Search for the cell housing the specified text and yield its (X, Y) center coordinate. 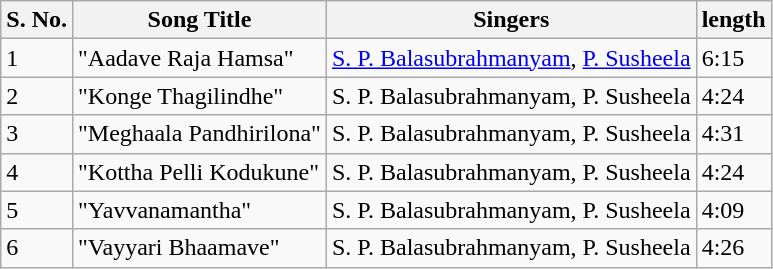
S. No. (37, 20)
6:15 (734, 58)
5 (37, 210)
length (734, 20)
4:26 (734, 248)
3 (37, 134)
Song Title (199, 20)
2 (37, 96)
"Kottha Pelli Kodukune" (199, 172)
"Yavvanamantha" (199, 210)
Singers (511, 20)
"Aadave Raja Hamsa" (199, 58)
"Meghaala Pandhirilona" (199, 134)
4:31 (734, 134)
6 (37, 248)
"Konge Thagilindhe" (199, 96)
1 (37, 58)
4:09 (734, 210)
"Vayyari Bhaamave" (199, 248)
4 (37, 172)
